Output the (X, Y) coordinate of the center of the cell containing the given text.  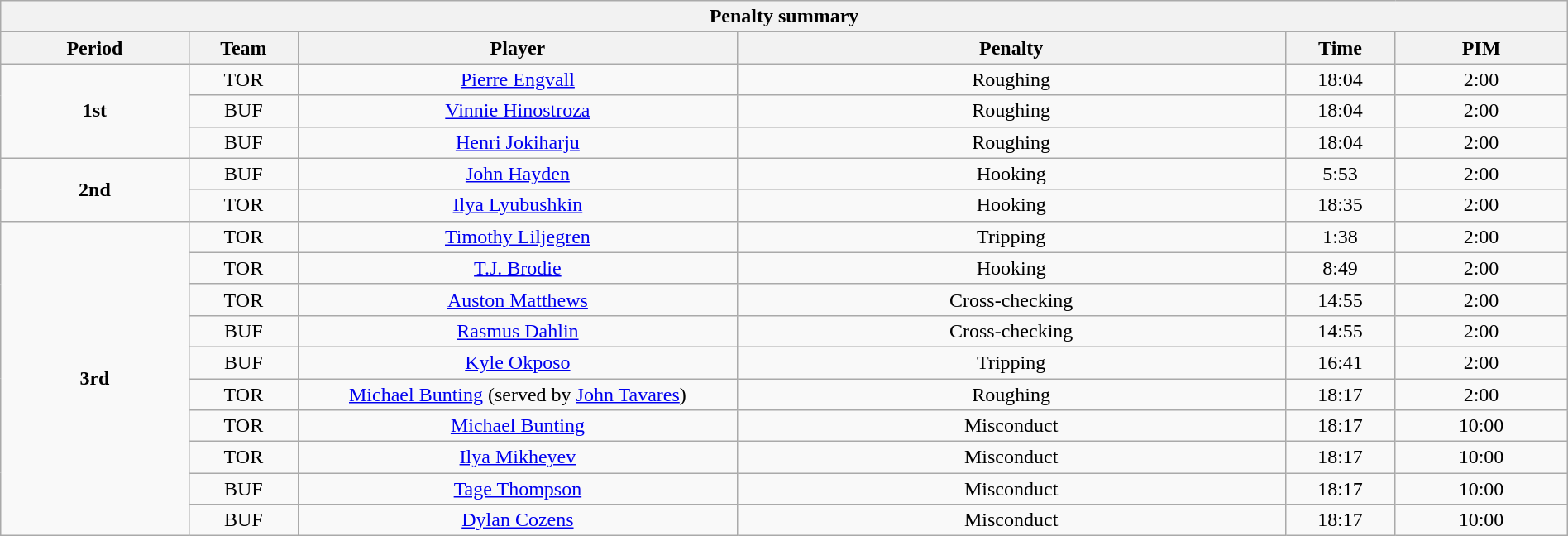
Michael Bunting (served by John Tavares) (518, 395)
T.J. Brodie (518, 268)
5:53 (1340, 174)
Dylan Cozens (518, 520)
Michael Bunting (518, 426)
Team (243, 48)
Rasmus Dahlin (518, 331)
Pierre Engvall (518, 79)
3rd (94, 379)
PIM (1481, 48)
1st (94, 111)
16:41 (1340, 362)
Vinnie Hinostroza (518, 111)
Player (518, 48)
Ilya Lyubushkin (518, 205)
Henri Jokiharju (518, 142)
John Hayden (518, 174)
Penalty (1011, 48)
Timothy Liljegren (518, 237)
Kyle Okposo (518, 362)
2nd (94, 189)
Penalty summary (784, 17)
Period (94, 48)
18:35 (1340, 205)
Ilya Mikheyev (518, 457)
Tage Thompson (518, 489)
Auston Matthews (518, 299)
1:38 (1340, 237)
8:49 (1340, 268)
Time (1340, 48)
